Output the [x, y] coordinate of the center of the cell containing the given text.  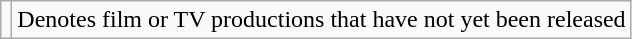
Denotes film or TV productions that have not yet been released [322, 20]
